Identify which cell holds the provided text, then report its (X, Y) central coordinate. 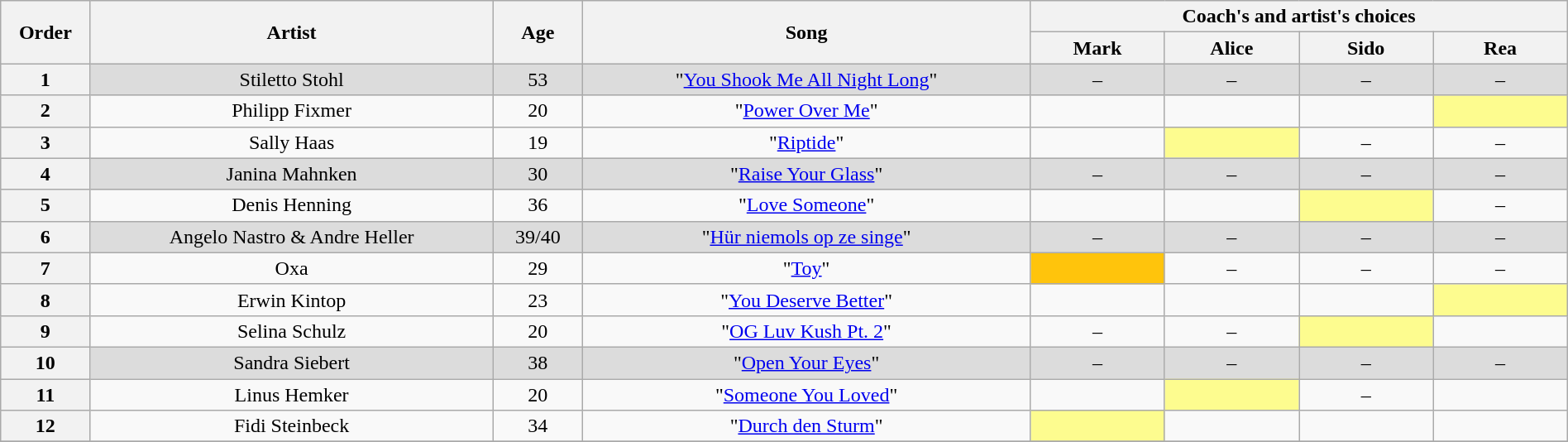
Artist (291, 32)
38 (538, 363)
10 (45, 363)
Selina Schulz (291, 331)
"Someone You Loved" (806, 395)
Stiletto Stohl (291, 79)
9 (45, 331)
Sally Haas (291, 142)
"Open Your Eyes" (806, 363)
"You Shook Me All Night Long" (806, 79)
6 (45, 237)
Oxa (291, 268)
2 (45, 111)
Coach's and artist's choices (1299, 17)
Alice (1231, 48)
23 (538, 300)
34 (538, 426)
39/40 (538, 237)
Rea (1500, 48)
1 (45, 79)
"Raise Your Glass" (806, 174)
Sandra Siebert (291, 363)
Sido (1365, 48)
30 (538, 174)
7 (45, 268)
53 (538, 79)
5 (45, 205)
8 (45, 300)
"Durch den Sturm" (806, 426)
Fidi Steinbeck (291, 426)
12 (45, 426)
"You Deserve Better" (806, 300)
Order (45, 32)
3 (45, 142)
Janina Mahnken (291, 174)
Linus Hemker (291, 395)
"Power Over Me" (806, 111)
"Hür niemols op ze singe" (806, 237)
Philipp Fixmer (291, 111)
4 (45, 174)
19 (538, 142)
"Love Someone" (806, 205)
Age (538, 32)
29 (538, 268)
Erwin Kintop (291, 300)
Song (806, 32)
11 (45, 395)
36 (538, 205)
Mark (1097, 48)
"OG Luv Kush Pt. 2" (806, 331)
Denis Henning (291, 205)
"Toy" (806, 268)
Angelo Nastro & Andre Heller (291, 237)
"Riptide" (806, 142)
